Determine the [x, y] coordinate at the center of the cell enclosing the given text.  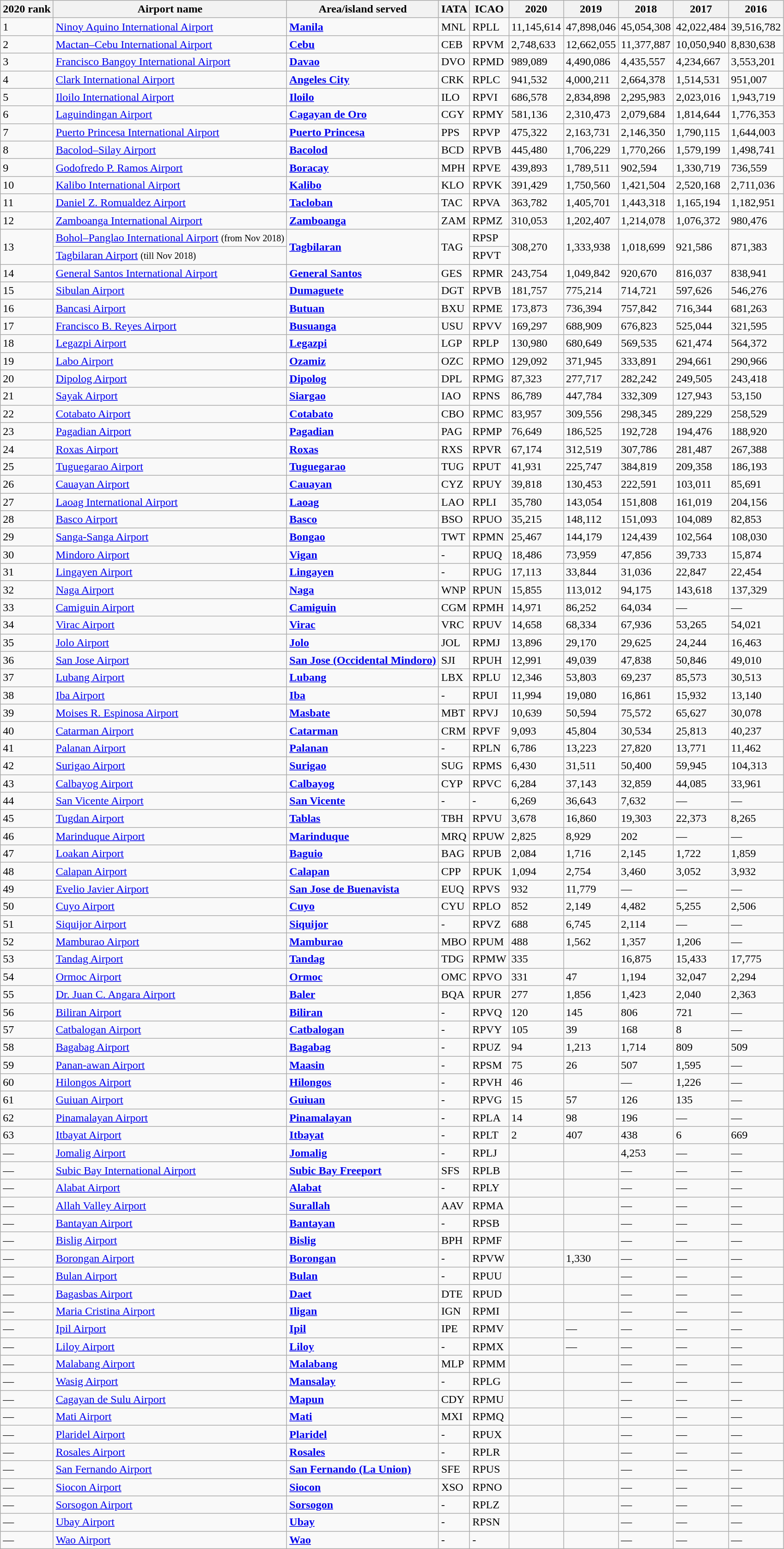
Siocon Airport [170, 1487]
243,754 [536, 273]
1,789,511 [591, 167]
Cuyo [363, 906]
Surallah [363, 1206]
47,838 [646, 660]
18,486 [536, 555]
Puerto Princesa [363, 132]
4,000,211 [591, 80]
TDG [454, 959]
RPVE [489, 167]
2,163,731 [591, 132]
2019 [591, 9]
22,373 [701, 819]
IGN [454, 1311]
806 [646, 1012]
Jolo [363, 643]
RPMR [489, 273]
82,853 [756, 520]
53,803 [591, 678]
Guiuan [363, 1100]
30,513 [756, 678]
2020 [536, 9]
RPMJ [489, 643]
16,860 [591, 819]
447,784 [591, 396]
RPUR [489, 994]
40 [27, 730]
75,572 [646, 713]
597,626 [701, 291]
62 [27, 1118]
DPL [454, 379]
MNL [454, 27]
Virac Airport [170, 625]
San Jose (Occidental Mindoro) [363, 660]
Bacolod–Silay Airport [170, 150]
ZAM [454, 220]
281,487 [701, 449]
Vigan [363, 555]
50 [27, 906]
12,662,055 [591, 44]
Naga Airport [170, 590]
Itbayat [363, 1135]
757,842 [646, 308]
CRK [454, 80]
25 [27, 466]
Siquijor [363, 924]
Rosales Airport [170, 1452]
143,618 [701, 590]
Iba Airport [170, 695]
Davao [363, 62]
438 [646, 1135]
Wasig Airport [170, 1382]
19 [27, 361]
Bislig Airport [170, 1241]
55 [27, 994]
2016 [756, 9]
1,330,719 [701, 167]
2,079,684 [646, 115]
439,893 [536, 167]
135 [701, 1100]
32 [27, 590]
309,556 [591, 414]
181,757 [536, 291]
Lubang [363, 678]
RPNS [489, 396]
6,430 [536, 765]
104,313 [756, 765]
PPS [454, 132]
2,520,168 [701, 185]
49 [27, 889]
MPH [454, 167]
Marinduque [363, 836]
1,443,318 [646, 202]
11,377,887 [646, 44]
ILO [454, 97]
RPUU [489, 1276]
Lingayen Airport [170, 572]
Bancasi Airport [170, 308]
168 [646, 1029]
2,295,983 [646, 97]
6,786 [536, 748]
MBO [454, 942]
RPLB [489, 1170]
775,214 [591, 291]
509 [756, 1047]
DVO [454, 62]
RPVK [489, 185]
Maria Cristina Airport [170, 1311]
2,834,898 [591, 97]
11,145,614 [536, 27]
3,460 [646, 871]
736,394 [591, 308]
RPVZ [489, 924]
RPMW [489, 959]
Ubay [363, 1522]
TAC [454, 202]
38 [27, 695]
Palanan [363, 748]
23 [27, 431]
Tagbilaran Airport (till Nov 2018) [170, 256]
53,150 [756, 396]
17,113 [536, 572]
15,874 [756, 555]
22,454 [756, 572]
Biliran [363, 1012]
10,639 [536, 713]
249,505 [701, 379]
Bulan [363, 1276]
Camiguin [363, 607]
CGM [454, 607]
86,252 [591, 607]
173,873 [536, 308]
Zamboanga International Airport [170, 220]
44,085 [701, 784]
TAG [454, 247]
RPVU [489, 819]
Sanga-Sanga Airport [170, 537]
1,790,115 [701, 132]
Ubay Airport [170, 1522]
61 [27, 1100]
LGP [454, 343]
RPLT [489, 1135]
10,050,940 [701, 44]
6,269 [536, 801]
Tandag Airport [170, 959]
8,830,638 [756, 44]
143,054 [591, 502]
Mamburao [363, 942]
130,453 [591, 484]
7 [27, 132]
688,909 [591, 326]
1,859 [756, 854]
DGT [454, 291]
1,018,699 [646, 247]
3,553,201 [756, 62]
51 [27, 924]
1,750,560 [591, 185]
86,789 [536, 396]
129,092 [536, 361]
Ormoc [363, 977]
CDY [454, 1399]
144,179 [591, 537]
TBH [454, 819]
6,284 [536, 784]
4,253 [646, 1153]
59 [27, 1065]
126 [646, 1100]
85,691 [756, 484]
1,214,078 [646, 220]
BPH [454, 1241]
Borongan Airport [170, 1258]
Kalibo [363, 185]
Iloilo [363, 97]
65,627 [701, 713]
37 [27, 678]
63 [27, 1135]
Tacloban [363, 202]
RPUD [489, 1293]
Hilongos Airport [170, 1083]
RPVY [489, 1029]
Naga [363, 590]
Tuguegarao Airport [170, 466]
TWT [454, 537]
RPLJ [489, 1153]
2,825 [536, 836]
Calbayog Airport [170, 784]
RPNO [489, 1487]
103,011 [701, 484]
Clark International Airport [170, 80]
13,771 [701, 748]
16 [27, 308]
RXS [454, 449]
Basco Airport [170, 520]
11,462 [756, 748]
Subic Bay Freeport [363, 1170]
8,265 [756, 819]
Marinduque Airport [170, 836]
18 [27, 343]
989,089 [536, 62]
67,174 [536, 449]
243,418 [756, 379]
Siargao [363, 396]
30,078 [756, 713]
CYU [454, 906]
24 [27, 449]
Laoag [363, 502]
Airport name [170, 9]
RPUS [489, 1469]
32,859 [646, 784]
Cauayan Airport [170, 484]
1,722 [701, 854]
42 [27, 765]
39,733 [701, 555]
569,535 [646, 343]
13,140 [756, 695]
RPVC [489, 784]
951,007 [756, 80]
64,034 [646, 607]
RPSB [489, 1223]
37,143 [591, 784]
19,080 [591, 695]
525,044 [701, 326]
RPSP [489, 238]
19,303 [646, 819]
11,994 [536, 695]
RPLI [489, 502]
1,213 [591, 1047]
27,820 [646, 748]
RPUY [489, 484]
290,966 [756, 361]
33 [27, 607]
RPVA [489, 202]
17 [27, 326]
1,714 [646, 1047]
94,175 [646, 590]
Cuyo Airport [170, 906]
Zamboanga [363, 220]
Ninoy Aquino International Airport [170, 27]
RPUB [489, 854]
RPVO [489, 977]
RPUM [489, 942]
31,036 [646, 572]
Moises R. Espinosa Airport [170, 713]
Siocon [363, 1487]
1,194 [646, 977]
59,945 [701, 765]
488 [536, 942]
Calapan [363, 871]
137,329 [756, 590]
204,156 [756, 502]
75 [536, 1065]
RPVQ [489, 1012]
BSO [454, 520]
1,226 [701, 1083]
680,649 [591, 343]
1,498,741 [756, 150]
15,932 [701, 695]
Calbayog [363, 784]
1,182,951 [756, 202]
30,534 [646, 730]
RPLZ [489, 1505]
384,819 [646, 466]
Cauayan [363, 484]
2,040 [701, 994]
RPMA [489, 1206]
277,717 [591, 379]
Ipil [363, 1329]
CYP [454, 784]
Surigao [363, 765]
15,855 [536, 590]
Bagabag [363, 1047]
Loakan Airport [170, 854]
Sayak Airport [170, 396]
980,476 [756, 220]
Busuanga [363, 326]
736,559 [756, 167]
Dr. Juan C. Angara Airport [170, 994]
871,383 [756, 247]
20 [27, 379]
RPLY [489, 1188]
Sorsogon Airport [170, 1505]
39,818 [536, 484]
RPSN [489, 1522]
Ozamiz [363, 361]
GES [454, 273]
12 [27, 220]
Butuan [363, 308]
San Vicente Airport [170, 801]
Bongao [363, 537]
69,237 [646, 678]
49,039 [591, 660]
Mamburao Airport [170, 942]
194,476 [701, 431]
33,961 [756, 784]
14,658 [536, 625]
564,372 [756, 343]
ICAO [489, 9]
SFS [454, 1170]
RPMN [489, 537]
36 [27, 660]
RPUK [489, 871]
1,595 [701, 1065]
Calapan Airport [170, 871]
USU [454, 326]
391,429 [536, 185]
28 [27, 520]
332,309 [646, 396]
56 [27, 1012]
16,861 [646, 695]
25,813 [701, 730]
RPUH [489, 660]
Malabang [363, 1364]
RPMD [489, 62]
Ipil Airport [170, 1329]
Legazpi Airport [170, 343]
Pinamalayan [363, 1118]
Pagadian Airport [170, 431]
Boracay [363, 167]
83,957 [536, 414]
MBT [454, 713]
53,265 [701, 625]
1,094 [536, 871]
581,136 [536, 115]
714,721 [646, 291]
1,076,372 [701, 220]
Virac [363, 625]
371,945 [591, 361]
Wao [363, 1540]
MRQ [454, 836]
RPMF [489, 1241]
RPVI [489, 97]
BXU [454, 308]
San Vicente [363, 801]
Cebu [363, 44]
Bislig [363, 1241]
2,149 [591, 906]
310,053 [536, 220]
AAV [454, 1206]
Guiuan Airport [170, 1100]
87,323 [536, 379]
Cotabato Airport [170, 414]
OZC [454, 361]
San Jose Airport [170, 660]
60 [27, 1083]
VRC [454, 625]
RPLR [489, 1452]
RPMX [489, 1347]
258,529 [756, 414]
120 [536, 1012]
JOL [454, 643]
312,519 [591, 449]
27 [27, 502]
298,345 [646, 414]
3,678 [536, 819]
50,400 [646, 765]
Tablas [363, 819]
SJI [454, 660]
RPUZ [489, 1047]
San Fernando Airport [170, 1469]
1,206 [701, 942]
43 [27, 784]
RPMO [489, 361]
PAG [454, 431]
16,463 [756, 643]
41 [27, 748]
2017 [701, 9]
282,242 [646, 379]
475,322 [536, 132]
Bagabag Airport [170, 1047]
Puerto Princesa International Airport [170, 132]
2,506 [756, 906]
Daet [363, 1293]
22,847 [701, 572]
4,482 [646, 906]
RPLO [489, 906]
192,728 [646, 431]
RPMS [489, 765]
Mansalay [363, 1382]
Wao Airport [170, 1540]
33,844 [591, 572]
407 [591, 1135]
5,255 [701, 906]
Alabat [363, 1188]
Panan-awan Airport [170, 1065]
CEB [454, 44]
RPLA [489, 1118]
Bulan Airport [170, 1276]
676,823 [646, 326]
3,932 [756, 871]
85,573 [701, 678]
130,980 [536, 343]
Evelio Javier Airport [170, 889]
RPUV [489, 625]
42,022,484 [701, 27]
RPUW [489, 836]
General Santos International Airport [170, 273]
1,514,531 [701, 80]
Godofredo P. Ramos Airport [170, 167]
52 [27, 942]
Tagbilaran [363, 247]
98 [591, 1118]
BQA [454, 994]
31 [27, 572]
Mindoro Airport [170, 555]
331 [536, 977]
RPVV [489, 326]
Ormoc Airport [170, 977]
1,776,353 [756, 115]
Surigao Airport [170, 765]
277 [536, 994]
Mapun [363, 1399]
16,875 [646, 959]
Daniel Z. Romualdez Airport [170, 202]
RPVF [489, 730]
Tandag [363, 959]
17,775 [756, 959]
RPUX [489, 1434]
669 [756, 1135]
1,579,199 [701, 150]
921,586 [701, 247]
RPUG [489, 572]
Catarman Airport [170, 730]
2,084 [536, 854]
2,023,016 [701, 97]
67,936 [646, 625]
Mactan–Cebu International Airport [170, 44]
127,943 [701, 396]
41,931 [536, 466]
1,421,504 [646, 185]
IATA [454, 9]
45,804 [591, 730]
39,516,782 [756, 27]
73,959 [591, 555]
1,644,003 [756, 132]
202 [646, 836]
9,093 [536, 730]
2,294 [756, 977]
Jomalig [363, 1153]
688 [536, 924]
RPLL [489, 27]
2,363 [756, 994]
Baguio [363, 854]
Bohol–Panglao International Airport (from Nov 2018) [170, 238]
151,093 [646, 520]
EUQ [454, 889]
15,433 [701, 959]
1,943,719 [756, 97]
Dumaguete [363, 291]
Iloilo International Airport [170, 97]
225,747 [591, 466]
Area/island served [363, 9]
RPUI [489, 695]
36,643 [591, 801]
RPSM [489, 1065]
35,780 [536, 502]
108,030 [756, 537]
294,661 [701, 361]
2018 [646, 9]
188,920 [756, 431]
151,808 [646, 502]
289,229 [701, 414]
2,310,473 [591, 115]
Sorsogon [363, 1505]
Palanan Airport [170, 748]
14,971 [536, 607]
RPVS [489, 889]
Malabang Airport [170, 1364]
DTE [454, 1293]
10 [27, 185]
Alabat Airport [170, 1188]
321,595 [756, 326]
KLO [454, 185]
XSO [454, 1487]
546,276 [756, 291]
Masbate [363, 713]
124,439 [646, 537]
11,779 [591, 889]
RPLU [489, 678]
335 [536, 959]
BAG [454, 854]
35 [27, 643]
Cagayan de Oro [363, 115]
Basco [363, 520]
Bantayan Airport [170, 1223]
Plaridel [363, 1434]
Angeles City [363, 80]
MLP [454, 1364]
RPMP [489, 431]
TUG [454, 466]
RPLP [489, 343]
Legazpi [363, 343]
49,010 [756, 660]
LAO [454, 502]
Labo Airport [170, 361]
29,170 [591, 643]
Bagasbas Airport [170, 1293]
307,786 [646, 449]
Jolo Airport [170, 643]
29 [27, 537]
507 [646, 1065]
25,467 [536, 537]
1,706,229 [591, 150]
4,490,086 [591, 62]
Francisco B. Reyes Airport [170, 326]
113,012 [591, 590]
Bacolod [363, 150]
Roxas [363, 449]
852 [536, 906]
621,474 [701, 343]
681,263 [756, 308]
308,270 [536, 247]
1,405,701 [591, 202]
RPMC [489, 414]
1,814,644 [701, 115]
816,037 [701, 273]
40,237 [756, 730]
11 [27, 202]
30 [27, 555]
RPMG [489, 379]
2,114 [646, 924]
47,898,046 [591, 27]
686,578 [536, 97]
3 [27, 62]
Liloy [363, 1347]
RPVR [489, 449]
Iba [363, 695]
RPLG [489, 1382]
809 [701, 1047]
Hilongos [363, 1083]
104,089 [701, 520]
1,562 [591, 942]
1,716 [591, 854]
54,021 [756, 625]
Francisco Bangoy International Airport [170, 62]
35,215 [536, 520]
CYZ [454, 484]
Roxas Airport [170, 449]
13,223 [591, 748]
6,745 [591, 924]
San Fernando (La Union) [363, 1469]
716,344 [701, 308]
1,202,407 [591, 220]
161,019 [701, 502]
Camiguin Airport [170, 607]
1 [27, 27]
68,334 [591, 625]
932 [536, 889]
Dipolog Airport [170, 379]
721 [701, 1012]
1,423 [646, 994]
2,748,633 [536, 44]
Catarman [363, 730]
333,891 [646, 361]
Catbalogan Airport [170, 1029]
9 [27, 167]
Tuguegarao [363, 466]
IPE [454, 1329]
1,357 [646, 942]
Liloy Airport [170, 1347]
RPVP [489, 132]
Baler [363, 994]
Pinamalayan Airport [170, 1118]
186,193 [756, 466]
Laoag International Airport [170, 502]
CPP [454, 871]
SFE [454, 1469]
RPLN [489, 748]
Rosales [363, 1452]
Cotabato [363, 414]
363,782 [536, 202]
RPMZ [489, 220]
IAO [454, 396]
22 [27, 414]
5 [27, 97]
RPME [489, 308]
RPVM [489, 44]
445,480 [536, 150]
21 [27, 396]
58 [27, 1047]
1,165,194 [701, 202]
209,358 [701, 466]
Lingayen [363, 572]
13,896 [536, 643]
1,330 [591, 1258]
RPUQ [489, 555]
Subic Bay International Airport [170, 1170]
920,670 [646, 273]
WNP [454, 590]
13 [27, 247]
1,049,842 [591, 273]
RPMI [489, 1311]
45,054,308 [646, 27]
2,146,350 [646, 132]
1,856 [591, 994]
838,941 [756, 273]
105 [536, 1029]
Jomalig Airport [170, 1153]
148,112 [591, 520]
RPUO [489, 520]
MXI [454, 1417]
RPMM [489, 1364]
RPVG [489, 1100]
RPVT [489, 256]
902,594 [646, 167]
Laguindingan Airport [170, 115]
1,333,938 [591, 247]
Lubang Airport [170, 678]
SUG [454, 765]
31,511 [591, 765]
76,649 [536, 431]
44 [27, 801]
Borongan [363, 1258]
48 [27, 871]
RPLC [489, 80]
47,856 [646, 555]
General Santos [363, 273]
Maasin [363, 1065]
Siquijor Airport [170, 924]
RPMY [489, 115]
7,632 [646, 801]
169,297 [536, 326]
29,625 [646, 643]
Sibulan Airport [170, 291]
4,234,667 [701, 62]
145 [591, 1012]
Allah Valley Airport [170, 1206]
2,711,036 [756, 185]
2020 rank [27, 9]
3,052 [701, 871]
CBO [454, 414]
San Jose de Buenavista [363, 889]
32,047 [701, 977]
34 [27, 625]
222,591 [646, 484]
CGY [454, 115]
267,388 [756, 449]
102,564 [701, 537]
RPVW [489, 1258]
53 [27, 959]
RPMQ [489, 1417]
RPUT [489, 466]
196 [646, 1118]
2,664,378 [646, 80]
186,525 [591, 431]
Iligan [363, 1311]
94 [536, 1047]
8,929 [591, 836]
Cagayan de Sulu Airport [170, 1399]
941,532 [536, 80]
12,991 [536, 660]
Itbayat Airport [170, 1135]
4,435,557 [646, 62]
24,244 [701, 643]
Manila [363, 27]
Plaridel Airport [170, 1434]
Biliran Airport [170, 1012]
RPVH [489, 1083]
LBX [454, 678]
Mati Airport [170, 1417]
12,346 [536, 678]
50,594 [591, 713]
Dipolog [363, 379]
OMC [454, 977]
Pagadian [363, 431]
50,846 [701, 660]
45 [27, 819]
54 [27, 977]
1,770,266 [646, 150]
CRM [454, 730]
RPMV [489, 1329]
RPUN [489, 590]
2,145 [646, 854]
RPMH [489, 607]
Bantayan [363, 1223]
Mati [363, 1417]
RPVJ [489, 713]
2,754 [591, 871]
Tugdan Airport [170, 819]
Catbalogan [363, 1029]
4 [27, 80]
RPMU [489, 1399]
BCD [454, 150]
Kalibo International Airport [170, 185]
